Return [x, y] of the center of cell containing provided text 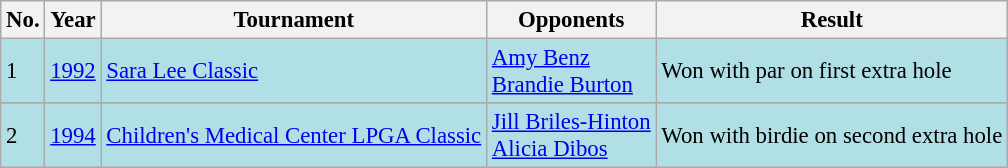
Jill Briles-Hinton Alicia Dibos [572, 136]
Opponents [572, 20]
Children's Medical Center LPGA Classic [294, 136]
2 [23, 136]
Result [832, 20]
Tournament [294, 20]
Won with birdie on second extra hole [832, 136]
1 [23, 72]
Amy Benz Brandie Burton [572, 72]
Year [73, 20]
1994 [73, 136]
Won with par on first extra hole [832, 72]
1992 [73, 72]
Sara Lee Classic [294, 72]
No. [23, 20]
